Detect which cell encompasses the target text, then output its [X, Y] center coordinate. 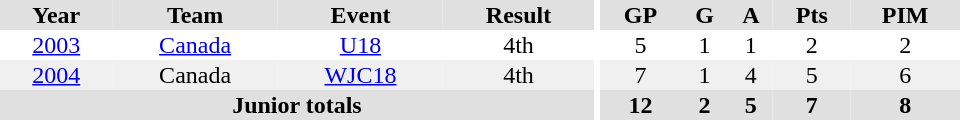
4 [750, 75]
12 [640, 105]
Pts [812, 15]
Team [194, 15]
2003 [56, 45]
Result [518, 15]
Junior totals [297, 105]
PIM [905, 15]
U18 [360, 45]
Year [56, 15]
G [705, 15]
8 [905, 105]
WJC18 [360, 75]
GP [640, 15]
Event [360, 15]
6 [905, 75]
A [750, 15]
2004 [56, 75]
